For the text-containing cell, return its midpoint in [x, y] coordinate format. 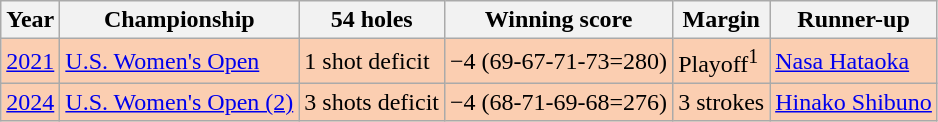
−4 (69-67-71-73=280) [559, 62]
3 shots deficit [372, 102]
U.S. Women's Open [180, 62]
Margin [722, 20]
54 holes [372, 20]
Runner-up [854, 20]
Year [30, 20]
Nasa Hataoka [854, 62]
3 strokes [722, 102]
U.S. Women's Open (2) [180, 102]
1 shot deficit [372, 62]
Playoff1 [722, 62]
Hinako Shibuno [854, 102]
Championship [180, 20]
−4 (68-71-69-68=276) [559, 102]
2024 [30, 102]
2021 [30, 62]
Winning score [559, 20]
